Return the [x, y] coordinate for the center point of the cell that contains the specified text.  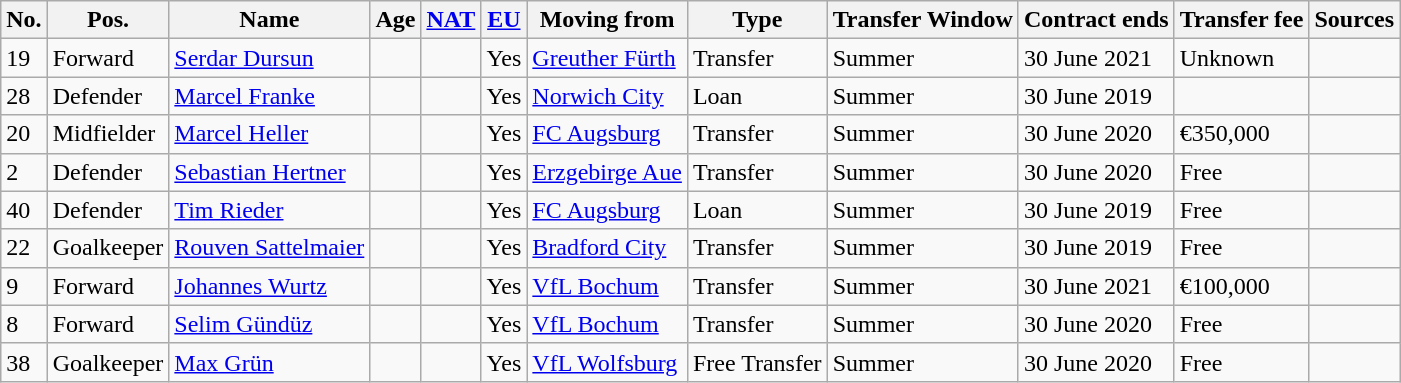
22 [24, 248]
Free Transfer [757, 362]
28 [24, 96]
Name [270, 20]
Max Grün [270, 362]
Transfer fee [1242, 20]
Moving from [608, 20]
Sebastian Hertner [270, 172]
8 [24, 324]
Rouven Sattelmaier [270, 248]
Tim Rieder [270, 210]
NAT [451, 20]
20 [24, 134]
Age [396, 20]
40 [24, 210]
Type [757, 20]
9 [24, 286]
€100,000 [1242, 286]
Marcel Heller [270, 134]
€350,000 [1242, 134]
Marcel Franke [270, 96]
Sources [1354, 20]
Bradford City [608, 248]
Transfer Window [922, 20]
Contract ends [1096, 20]
38 [24, 362]
Greuther Fürth [608, 58]
No. [24, 20]
VfL Wolfsburg [608, 362]
Pos. [108, 20]
Selim Gündüz [270, 324]
Erzgebirge Aue [608, 172]
Johannes Wurtz [270, 286]
2 [24, 172]
19 [24, 58]
Midfielder [108, 134]
Unknown [1242, 58]
EU [504, 20]
Serdar Dursun [270, 58]
Norwich City [608, 96]
